Provide the [X, Y] coordinate of the cell's center where the given text is located.  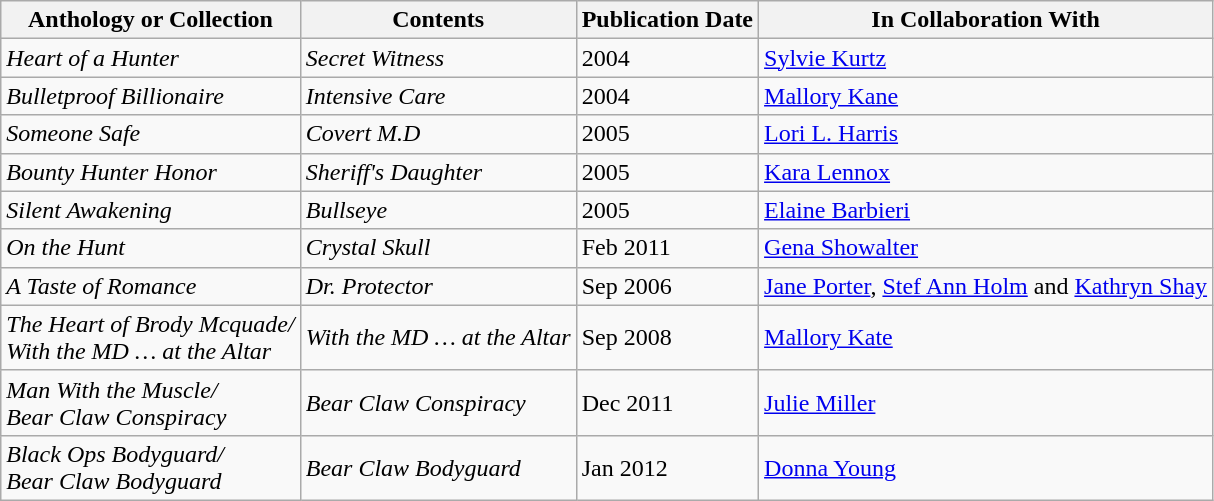
Publication Date [667, 20]
Sylvie Kurtz [986, 58]
In Collaboration With [986, 20]
Someone Safe [150, 134]
Heart of a Hunter [150, 58]
The Heart of Brody Mcquade/With the MD … at the Altar [150, 338]
Sep 2006 [667, 286]
Kara Lennox [986, 172]
Mallory Kate [986, 338]
Man With the Muscle/Bear Claw Conspiracy [150, 402]
Dec 2011 [667, 402]
Bear Claw Bodyguard [438, 468]
Lori L. Harris [986, 134]
Bear Claw Conspiracy [438, 402]
With the MD … at the Altar [438, 338]
Jan 2012 [667, 468]
A Taste of Romance [150, 286]
Mallory Kane [986, 96]
Bounty Hunter Honor [150, 172]
Jane Porter, Stef Ann Holm and Kathryn Shay [986, 286]
Sheriff's Daughter [438, 172]
Intensive Care [438, 96]
Julie Miller [986, 402]
Secret Witness [438, 58]
On the Hunt [150, 248]
Elaine Barbieri [986, 210]
Donna Young [986, 468]
Silent Awakening [150, 210]
Feb 2011 [667, 248]
Bulletproof Billionaire [150, 96]
Crystal Skull [438, 248]
Dr. Protector [438, 286]
Anthology or Collection [150, 20]
Black Ops Bodyguard/Bear Claw Bodyguard [150, 468]
Sep 2008 [667, 338]
Covert M.D [438, 134]
Contents [438, 20]
Gena Showalter [986, 248]
Bullseye [438, 210]
